Provide the (x, y) coordinate of the cell's center where the given text is located.  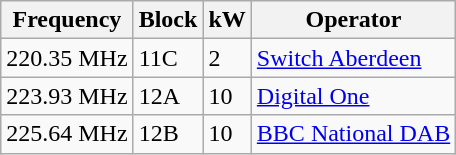
225.64 MHz (67, 134)
Digital One (353, 96)
2 (227, 58)
220.35 MHz (67, 58)
11C (168, 58)
223.93 MHz (67, 96)
Operator (353, 20)
Block (168, 20)
Frequency (67, 20)
12A (168, 96)
Switch Aberdeen (353, 58)
kW (227, 20)
12B (168, 134)
BBC National DAB (353, 134)
